Scan for the cell matching the given text and deliver its [X, Y] coordinate at center. 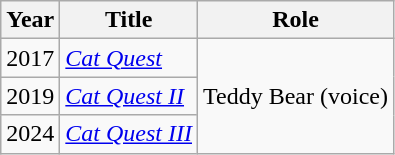
Title [129, 20]
2024 [30, 134]
Cat Quest [129, 58]
Teddy Bear (voice) [296, 96]
Cat Quest II [129, 96]
Year [30, 20]
Cat Quest III [129, 134]
2019 [30, 96]
Role [296, 20]
2017 [30, 58]
